Provide the (X, Y) coordinate of the cell's center where the given text is located.  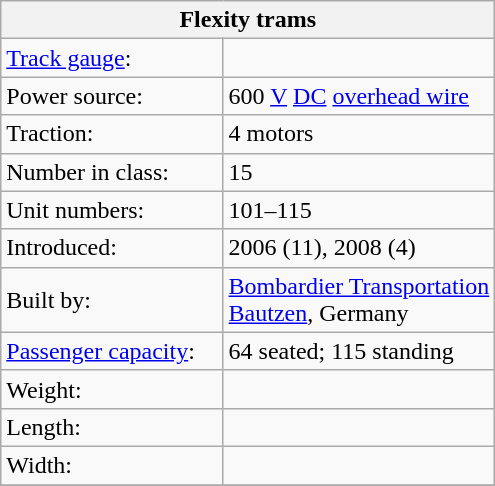
Flexity trams (248, 20)
Passenger capacity: (112, 351)
2006 (11), 2008 (4) (359, 248)
Bombardier TransportationBautzen, Germany (359, 300)
Traction: (112, 134)
101–115 (359, 210)
Introduced: (112, 248)
Length: (112, 427)
Width: (112, 465)
Number in class: (112, 172)
Weight: (112, 389)
600 V DC overhead wire (359, 96)
Power source: (112, 96)
4 motors (359, 134)
Built by: (112, 300)
Unit numbers: (112, 210)
64 seated; 115 standing (359, 351)
Track gauge: (112, 58)
15 (359, 172)
